Search for the cell housing the specified text and yield its [X, Y] center coordinate. 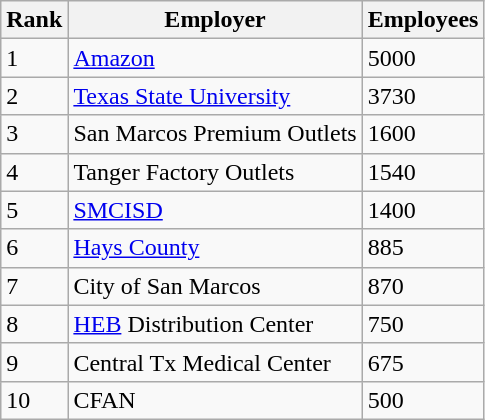
Amazon [215, 58]
6 [34, 248]
885 [423, 248]
City of San Marcos [215, 286]
SMCISD [215, 210]
675 [423, 362]
870 [423, 286]
1540 [423, 172]
500 [423, 400]
Texas State University [215, 96]
3 [34, 134]
750 [423, 324]
1600 [423, 134]
CFAN [215, 400]
Tanger Factory Outlets [215, 172]
HEB Distribution Center [215, 324]
San Marcos Premium Outlets [215, 134]
2 [34, 96]
5 [34, 210]
10 [34, 400]
Employees [423, 20]
1 [34, 58]
4 [34, 172]
1400 [423, 210]
8 [34, 324]
7 [34, 286]
Hays County [215, 248]
3730 [423, 96]
Rank [34, 20]
5000 [423, 58]
9 [34, 362]
Central Tx Medical Center [215, 362]
Employer [215, 20]
